Extract the [x, y] coordinate from the center of the cell holding the provided text.  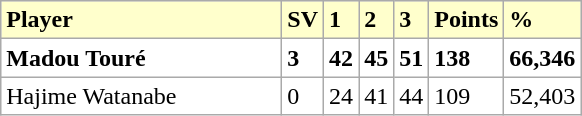
Player [142, 20]
% [542, 20]
Madou Touré [142, 58]
138 [466, 58]
2 [376, 20]
24 [342, 96]
Hajime Watanabe [142, 96]
Points [466, 20]
1 [342, 20]
52,403 [542, 96]
SV [303, 20]
66,346 [542, 58]
0 [303, 96]
44 [412, 96]
109 [466, 96]
41 [376, 96]
45 [376, 58]
42 [342, 58]
51 [412, 58]
